Extract the (X, Y) coordinate from the center of the cell holding the provided text.  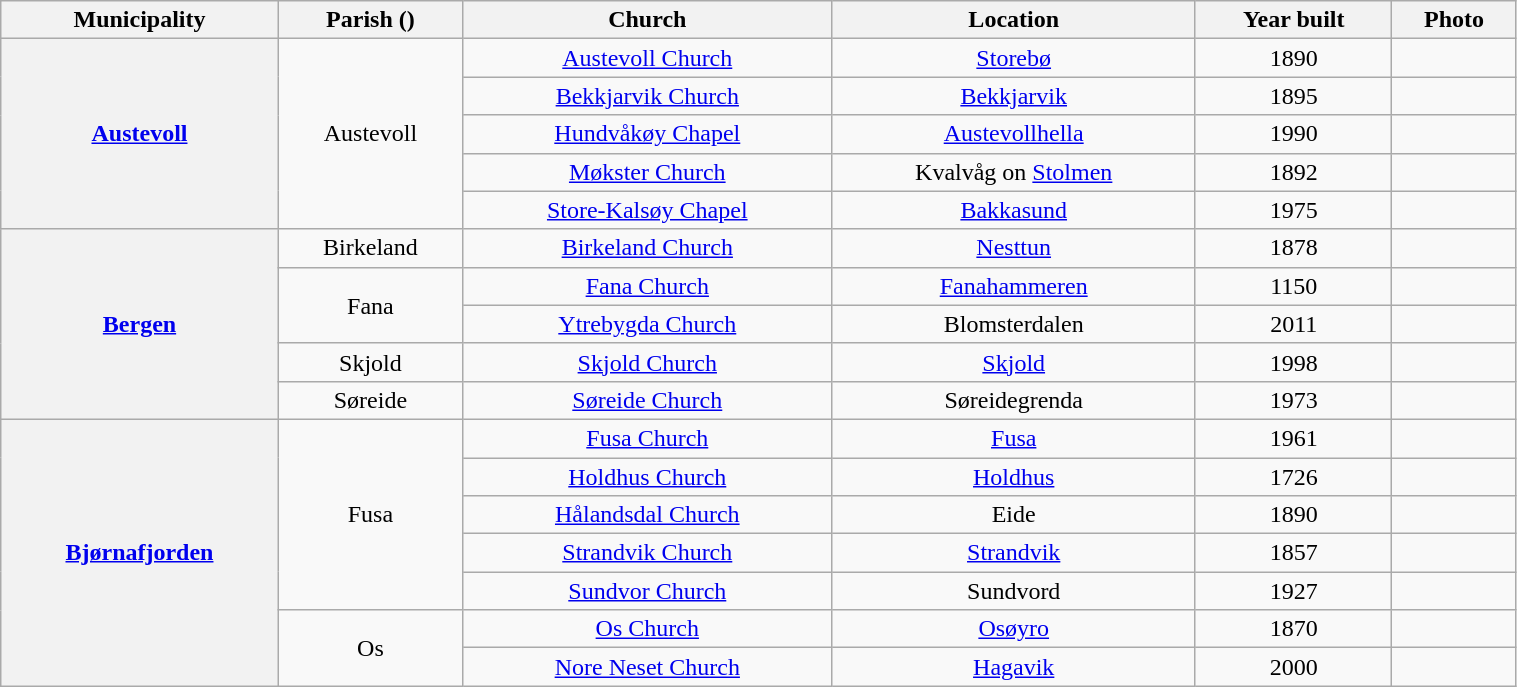
Municipality (140, 20)
Eide (1014, 515)
Sundvor Church (648, 591)
1857 (1293, 553)
1726 (1293, 477)
Bekkjarvik (1014, 96)
Birkeland (370, 248)
Hagavik (1014, 667)
Storebø (1014, 58)
1973 (1293, 400)
Hålandsdal Church (648, 515)
Austevollhella (1014, 134)
Bakkasund (1014, 210)
Møkster Church (648, 172)
Holdhus Church (648, 477)
Fanahammeren (1014, 286)
Fana (370, 305)
1870 (1293, 629)
1961 (1293, 438)
2011 (1293, 324)
Bjørnafjorden (140, 552)
Søreide Church (648, 400)
Fana Church (648, 286)
Søreide (370, 400)
Bergen (140, 324)
1998 (1293, 362)
1892 (1293, 172)
Søreidegrenda (1014, 400)
Blomsterdalen (1014, 324)
Holdhus (1014, 477)
Kvalvåg on Stolmen (1014, 172)
Nore Neset Church (648, 667)
Ytrebygda Church (648, 324)
Location (1014, 20)
1895 (1293, 96)
Os (370, 648)
Sundvord (1014, 591)
Strandvik (1014, 553)
Store-Kalsøy Chapel (648, 210)
Photo (1454, 20)
1150 (1293, 286)
Austevoll Church (648, 58)
Year built (1293, 20)
Parish () (370, 20)
Nesttun (1014, 248)
Os Church (648, 629)
1975 (1293, 210)
1927 (1293, 591)
Bekkjarvik Church (648, 96)
2000 (1293, 667)
Church (648, 20)
Osøyro (1014, 629)
1878 (1293, 248)
Skjold Church (648, 362)
Hundvåkøy Chapel (648, 134)
Fusa Church (648, 438)
Strandvik Church (648, 553)
1990 (1293, 134)
Birkeland Church (648, 248)
